Return the [X, Y] coordinate for the center point of the cell that contains the specified text.  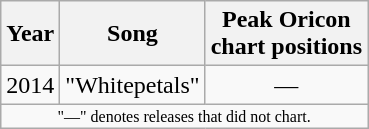
"—" denotes releases that did not chart. [184, 116]
Peak Oricon chart positions [286, 34]
Year [30, 34]
— [286, 85]
2014 [30, 85]
"Whitepetals" [132, 85]
Song [132, 34]
